Search for the cell housing the specified text and yield its (X, Y) center coordinate. 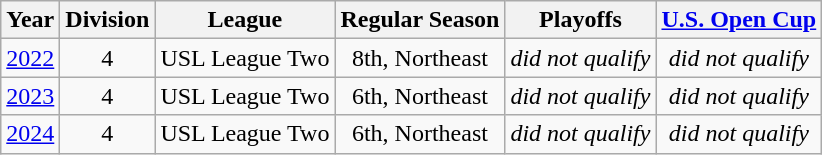
Division (108, 20)
Playoffs (580, 20)
Regular Season (420, 20)
8th, Northeast (420, 58)
2022 (30, 58)
Year (30, 20)
2024 (30, 134)
U.S. Open Cup (739, 20)
2023 (30, 96)
League (245, 20)
